Extract the (X, Y) coordinate from the center of the cell holding the provided text.  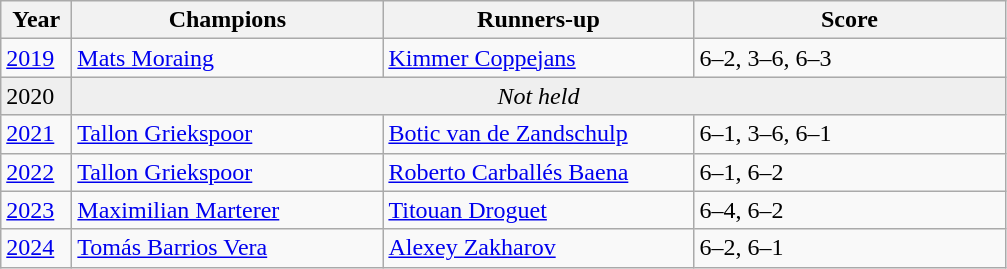
2019 (36, 58)
Runners-up (538, 20)
Kimmer Coppejans (538, 58)
Maximilian Marterer (228, 210)
Year (36, 20)
Alexey Zakharov (538, 248)
Botic van de Zandschulp (538, 134)
Titouan Droguet (538, 210)
Roberto Carballés Baena (538, 172)
2023 (36, 210)
6–2, 3–6, 6–3 (850, 58)
2024 (36, 248)
2022 (36, 172)
2021 (36, 134)
6–1, 6–2 (850, 172)
6–4, 6–2 (850, 210)
Tomás Barrios Vera (228, 248)
Champions (228, 20)
2020 (36, 96)
Mats Moraing (228, 58)
Not held (538, 96)
Score (850, 20)
6–2, 6–1 (850, 248)
6–1, 3–6, 6–1 (850, 134)
